For the text-containing cell, return its midpoint in (X, Y) coordinate format. 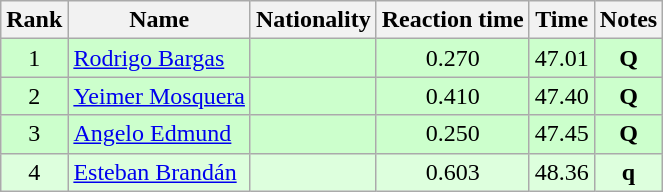
2 (34, 96)
Esteban Brandán (160, 172)
Name (160, 20)
q (628, 172)
Rodrigo Bargas (160, 58)
3 (34, 134)
1 (34, 58)
Time (562, 20)
0.603 (452, 172)
0.410 (452, 96)
4 (34, 172)
Angelo Edmund (160, 134)
Rank (34, 20)
Reaction time (452, 20)
47.45 (562, 134)
0.250 (452, 134)
Yeimer Mosquera (160, 96)
48.36 (562, 172)
0.270 (452, 58)
47.01 (562, 58)
Notes (628, 20)
Nationality (313, 20)
47.40 (562, 96)
